Detect which cell encompasses the target text, then output its [x, y] center coordinate. 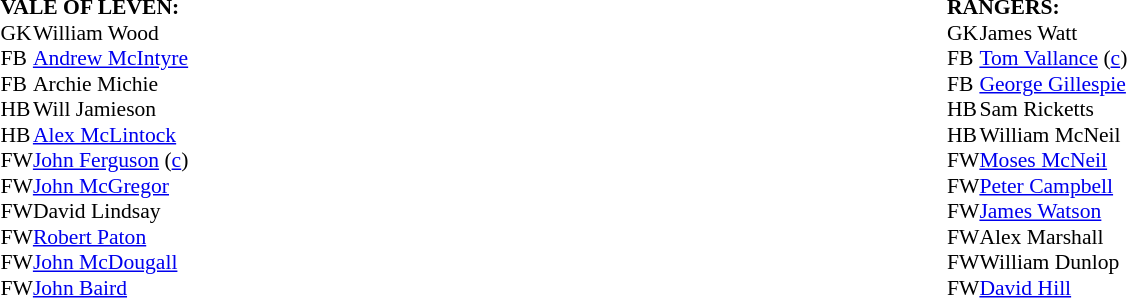
Archie Michie [111, 84]
William Wood [111, 33]
Alex Marshall [1053, 237]
William Dunlop [1053, 263]
Tom Vallance (c) [1053, 59]
Moses McNeil [1053, 161]
John Ferguson (c) [111, 161]
Sam Ricketts [1053, 109]
Andrew McIntyre [111, 59]
James Watson [1053, 211]
Alex McLintock [111, 135]
David Lindsay [111, 211]
Peter Campbell [1053, 186]
James Watt [1053, 33]
John McDougall [111, 263]
William McNeil [1053, 135]
Robert Paton [111, 237]
Will Jamieson [111, 109]
John McGregor [111, 186]
George Gillespie [1053, 84]
